From the cell containing the given text, extract its center point as (X, Y) coordinate. 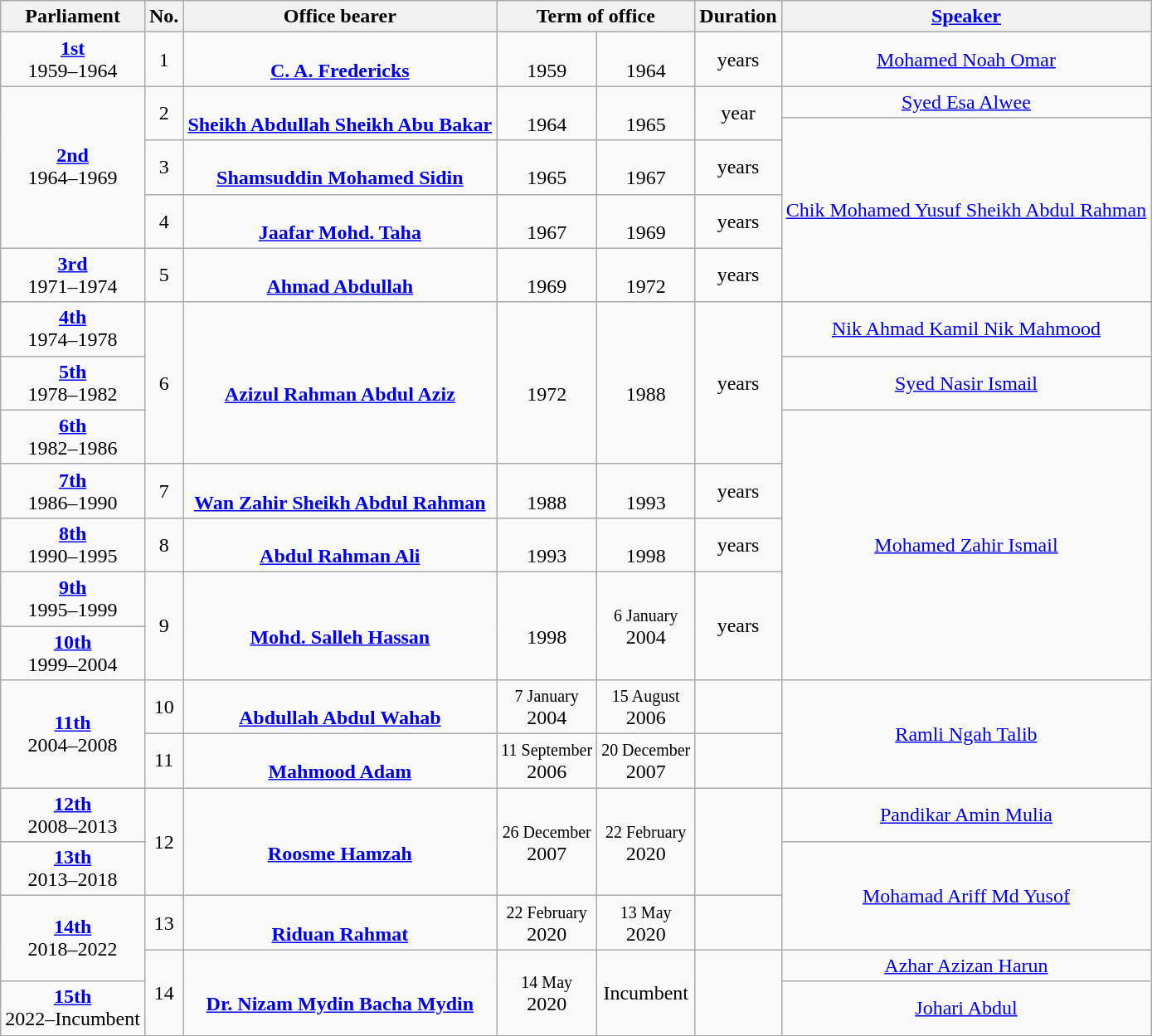
10th1999–2004 (73, 652)
4th1974–1978 (73, 328)
4 (163, 221)
11th2004–2008 (73, 734)
13 (163, 922)
5th1978–1982 (73, 383)
year (738, 113)
C. A. Fredericks (340, 60)
Abdul Rahman Ali (340, 544)
Dr. Nizam Mydin Bacha Mydin (340, 992)
No. (163, 17)
Pandikar Amin Mulia (966, 815)
Syed Esa Alwee (966, 102)
Nik Ahmad Kamil Nik Mahmood (966, 328)
6 January2004 (646, 625)
Speaker (966, 17)
9th1995–1999 (73, 599)
Mohd. Salleh Hassan (340, 625)
Duration (738, 17)
1 (163, 60)
Term of office (595, 17)
15 August2006 (646, 707)
Ramli Ngah Talib (966, 734)
Shamsuddin Mohamed Sidin (340, 168)
Sheikh Abdullah Sheikh Abu Bakar (340, 113)
9 (163, 625)
5 (163, 275)
14 (163, 992)
Chik Mohamed Yusuf Sheikh Abdul Rahman (966, 210)
7 January2004 (547, 707)
Incumbent (646, 992)
Azhar Azizan Harun (966, 965)
Johari Abdul (966, 1009)
2nd1964–1969 (73, 168)
12 (163, 842)
Mohamed Zahir Ismail (966, 544)
Abdullah Abdul Wahab (340, 707)
Mahmood Adam (340, 761)
1st1959–1964 (73, 60)
Syed Nasir Ismail (966, 383)
6th1982–1986 (73, 436)
Parliament (73, 17)
8 (163, 544)
1959 (547, 60)
Ahmad Abdullah (340, 275)
15th2022–Incumbent (73, 1009)
12th2008–2013 (73, 815)
Mohamed Noah Omar (966, 60)
10 (163, 707)
11 September2006 (547, 761)
8th1990–1995 (73, 544)
20 December2007 (646, 761)
26 December2007 (547, 842)
6 (163, 383)
13th2013–2018 (73, 869)
14th2018–2022 (73, 939)
7th1986–1990 (73, 491)
2 (163, 113)
Wan Zahir Sheikh Abdul Rahman (340, 491)
Azizul Rahman Abdul Aziz (340, 383)
Riduan Rahmat (340, 922)
11 (163, 761)
13 May2020 (646, 922)
Jaafar Mohd. Taha (340, 221)
7 (163, 491)
Mohamad Ariff Md Yusof (966, 896)
3 (163, 168)
3rd1971–1974 (73, 275)
Office bearer (340, 17)
Roosme Hamzah (340, 842)
14 May2020 (547, 992)
